Detect which cell encompasses the target text, then output its (X, Y) center coordinate. 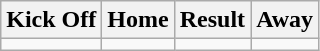
Kick Off (52, 20)
Away (285, 20)
Result (212, 20)
Home (138, 20)
